Identify which cell holds the provided text, then report its [x, y] central coordinate. 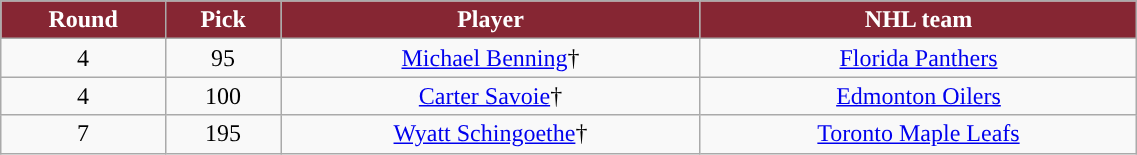
95 [222, 58]
Toronto Maple Leafs [918, 134]
Carter Savoie† [490, 96]
195 [222, 134]
100 [222, 96]
Michael Benning† [490, 58]
Edmonton Oilers [918, 96]
Wyatt Schingoethe† [490, 134]
Player [490, 20]
NHL team [918, 20]
Florida Panthers [918, 58]
Pick [222, 20]
Round [84, 20]
7 [84, 134]
